Find where the given text appears and provide that cell's center as (X, Y) coordinate. 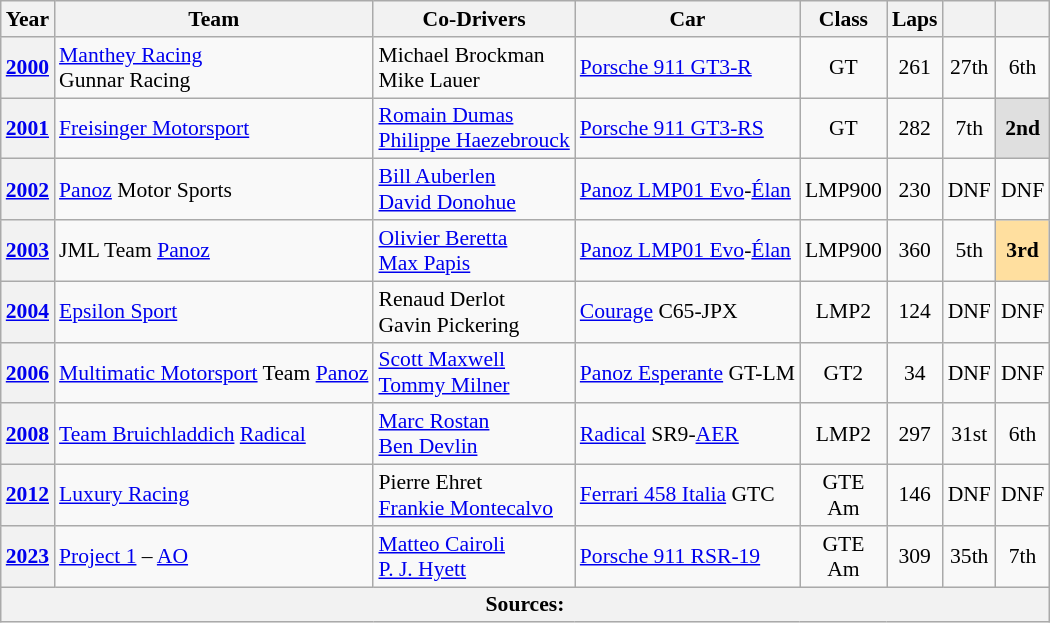
2001 (28, 128)
Marc Rostan Ben Devlin (474, 434)
35th (970, 556)
Courage C65-JPX (688, 312)
309 (915, 556)
2002 (28, 190)
Panoz Esperante GT-LM (688, 372)
2012 (28, 496)
Freisinger Motorsport (214, 128)
Renaud Derlot Gavin Pickering (474, 312)
Multimatic Motorsport Team Panoz (214, 372)
Luxury Racing (214, 496)
Porsche 911 GT3-RS (688, 128)
146 (915, 496)
Year (28, 19)
5th (970, 250)
Epsilon Sport (214, 312)
31st (970, 434)
Team (214, 19)
360 (915, 250)
27th (970, 68)
Matteo Cairoli P. J. Hyett (474, 556)
Manthey Racing Gunnar Racing (214, 68)
Project 1 – AO (214, 556)
2006 (28, 372)
2008 (28, 434)
Co-Drivers (474, 19)
34 (915, 372)
Bill Auberlen David Donohue (474, 190)
2004 (28, 312)
230 (915, 190)
Car (688, 19)
Radical SR9-AER (688, 434)
Laps (915, 19)
Porsche 911 GT3-R (688, 68)
Team Bruichladdich Radical (214, 434)
Ferrari 458 Italia GTC (688, 496)
3rd (1022, 250)
297 (915, 434)
2023 (28, 556)
Class (844, 19)
124 (915, 312)
GT2 (844, 372)
Olivier Beretta Max Papis (474, 250)
Pierre Ehret Frankie Montecalvo (474, 496)
282 (915, 128)
2000 (28, 68)
Porsche 911 RSR-19 (688, 556)
Sources: (525, 605)
Michael Brockman Mike Lauer (474, 68)
Scott Maxwell Tommy Milner (474, 372)
261 (915, 68)
2nd (1022, 128)
Romain Dumas Philippe Haezebrouck (474, 128)
JML Team Panoz (214, 250)
2003 (28, 250)
Panoz Motor Sports (214, 190)
